Scan for the cell matching the given text and deliver its (x, y) coordinate at center. 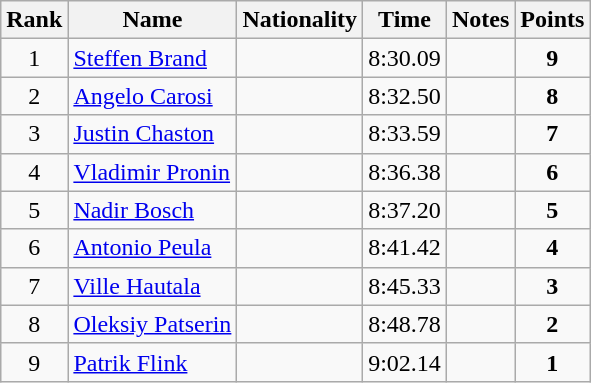
Angelo Carosi (152, 96)
Name (152, 20)
Vladimir Pronin (152, 172)
Antonio Peula (152, 248)
Nationality (300, 20)
8:30.09 (405, 58)
8:32.50 (405, 96)
Rank (34, 20)
Ville Hautala (152, 286)
8:36.38 (405, 172)
Points (552, 20)
Notes (480, 20)
Time (405, 20)
Justin Chaston (152, 134)
9:02.14 (405, 362)
Steffen Brand (152, 58)
8:48.78 (405, 324)
Patrik Flink (152, 362)
8:33.59 (405, 134)
Nadir Bosch (152, 210)
8:37.20 (405, 210)
8:41.42 (405, 248)
Oleksiy Patserin (152, 324)
8:45.33 (405, 286)
